Return the [x, y] coordinate for the center point of the cell that contains the specified text.  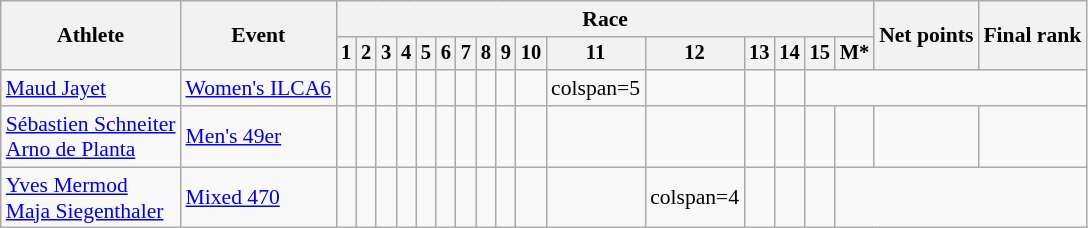
15 [820, 54]
2 [366, 54]
Event [259, 36]
14 [789, 54]
10 [531, 54]
Yves MermodMaja Siegenthaler [91, 198]
9 [506, 54]
Net points [926, 36]
12 [694, 54]
3 [386, 54]
Mixed 470 [259, 198]
13 [759, 54]
11 [596, 54]
6 [446, 54]
Maud Jayet [91, 88]
colspan=5 [596, 88]
Men's 49er [259, 136]
1 [346, 54]
4 [406, 54]
Women's ILCA6 [259, 88]
Sébastien SchneiterArno de Planta [91, 136]
5 [426, 54]
8 [486, 54]
Race [605, 19]
M* [854, 54]
Athlete [91, 36]
colspan=4 [694, 198]
7 [466, 54]
Final rank [1032, 36]
